Capture the cell that displays the provided text and extract its [x, y] central coordinate. 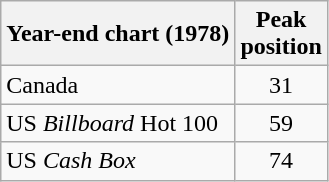
Peakposition [281, 34]
Year-end chart (1978) [118, 34]
Canada [118, 85]
59 [281, 123]
US Billboard Hot 100 [118, 123]
74 [281, 161]
US Cash Box [118, 161]
31 [281, 85]
